Pinpoint the cell where the given text exists, returning its (X, Y) midpoint coordinate. 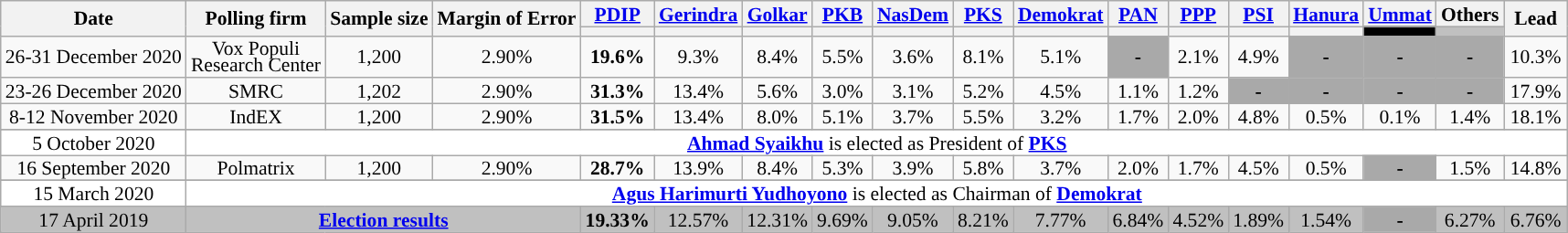
12.57% (698, 219)
Polling firm (256, 18)
Others (1470, 14)
Date (93, 18)
18.1% (1536, 117)
PDIP (618, 14)
Demokrat (1061, 14)
IndEX (256, 117)
3.9% (913, 168)
4.9% (1258, 57)
5.3% (842, 168)
PPP (1198, 14)
3.0% (842, 91)
19.33% (618, 219)
3.2% (1061, 117)
8.0% (777, 117)
Golkar (777, 14)
5.6% (777, 91)
6.84% (1138, 219)
Vox PopuliResearch Center (256, 57)
15 March 2020 (93, 194)
4.8% (1258, 117)
Election results (384, 219)
Ahmad Syaikhu is elected as President of PKS (877, 143)
8.21% (983, 219)
Polmatrix (256, 168)
PSI (1258, 14)
10.3% (1536, 57)
9.05% (913, 219)
1.1% (1138, 91)
Ummat (1400, 14)
Lead (1536, 18)
16 September 2020 (93, 168)
13.9% (698, 168)
1.89% (1258, 219)
Agus Harimurti Yudhoyono is elected as Chairman of Demokrat (877, 194)
Hanura (1326, 14)
17.9% (1536, 91)
3.1% (913, 91)
28.7% (618, 168)
PKS (983, 14)
6.76% (1536, 219)
14.8% (1536, 168)
Gerindra (698, 14)
8-12 November 2020 (93, 117)
9.3% (698, 57)
1.2% (1198, 91)
31.3% (618, 91)
31.5% (618, 117)
6.27% (1470, 219)
Margin of Error (507, 18)
PAN (1138, 14)
7.77% (1061, 219)
17 April 2019 (93, 219)
8.1% (983, 57)
Sample size (378, 18)
1.54% (1326, 219)
NasDem (913, 14)
1,202 (378, 91)
SMRC (256, 91)
3.6% (913, 57)
5.2% (983, 91)
1.4% (1470, 117)
5 October 2020 (93, 143)
19.6% (618, 57)
1.5% (1470, 168)
9.69% (842, 219)
12.31% (777, 219)
23-26 December 2020 (93, 91)
4.52% (1198, 219)
2.1% (1198, 57)
0.1% (1400, 117)
26-31 December 2020 (93, 57)
5.8% (983, 168)
PKB (842, 14)
